Locate the cell with the specified text and output its (X, Y) center coordinate. 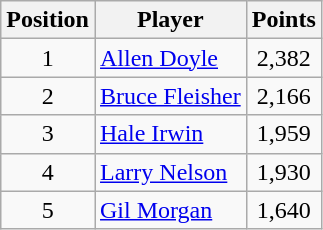
2 (48, 96)
2,166 (284, 96)
5 (48, 210)
Gil Morgan (170, 210)
1,930 (284, 172)
3 (48, 134)
4 (48, 172)
Points (284, 20)
Hale Irwin (170, 134)
1,959 (284, 134)
Allen Doyle (170, 58)
2,382 (284, 58)
1,640 (284, 210)
Position (48, 20)
Larry Nelson (170, 172)
Player (170, 20)
Bruce Fleisher (170, 96)
1 (48, 58)
